For the text-containing cell, return its midpoint in (x, y) coordinate format. 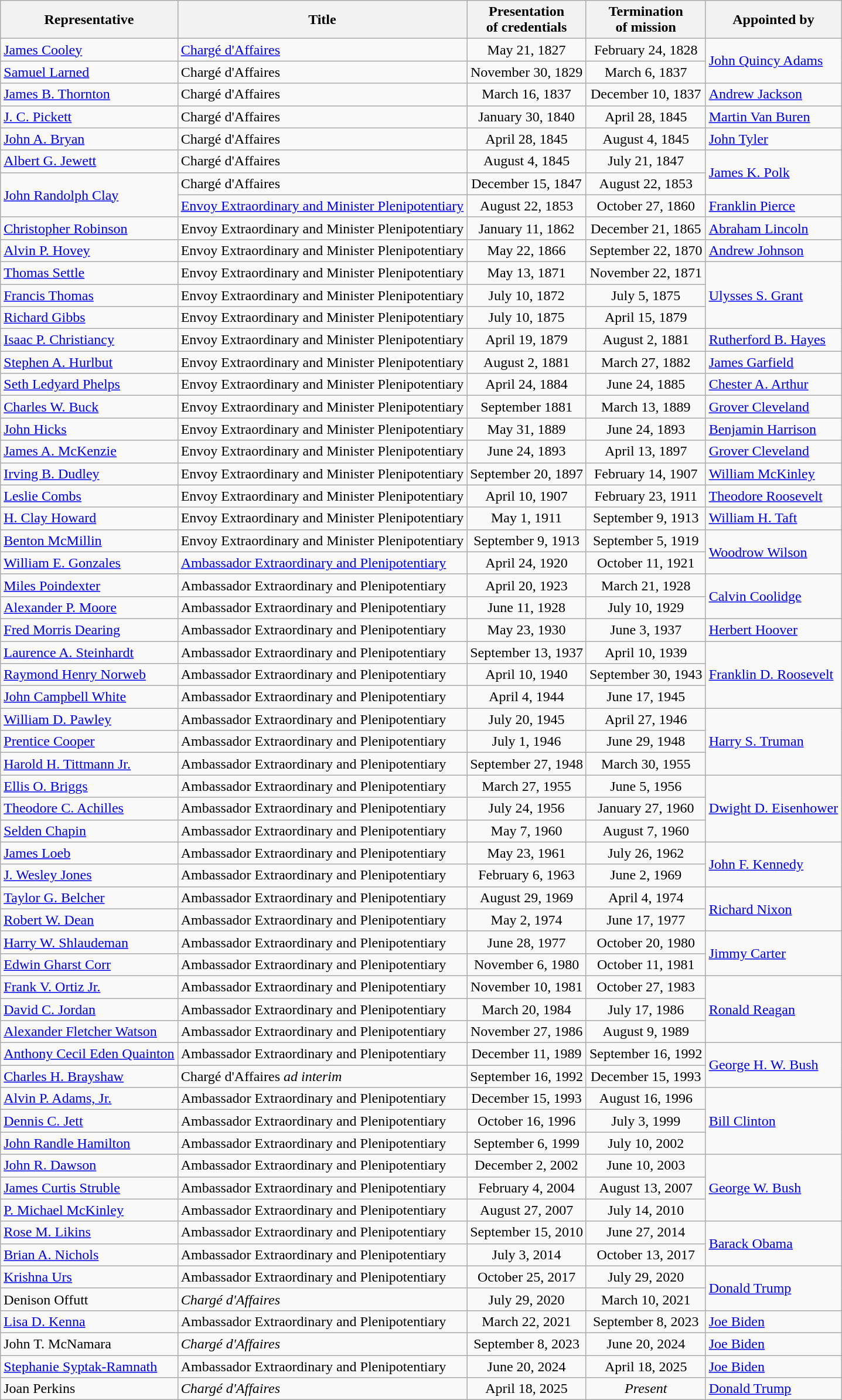
April 4, 1974 (646, 898)
October 13, 2017 (646, 1255)
February 23, 1911 (646, 496)
George H. W. Bush (773, 1065)
August 13, 2007 (646, 1188)
October 27, 1860 (646, 206)
Theodore Roosevelt (773, 496)
September 27, 1948 (527, 764)
David C. Jordan (89, 1009)
June 5, 1956 (646, 786)
George W. Bush (773, 1188)
John Randle Hamilton (89, 1143)
February 6, 1963 (527, 875)
Jimmy Carter (773, 953)
June 29, 1948 (646, 742)
December 10, 1837 (646, 94)
Barack Obama (773, 1243)
August 29, 1969 (527, 898)
July 10, 1875 (527, 318)
March 10, 2021 (646, 1299)
February 14, 1907 (646, 474)
November 27, 1986 (527, 1032)
Frank V. Ortiz Jr. (89, 987)
June 17, 1977 (646, 920)
Taylor G. Belcher (89, 898)
Prentice Cooper (89, 742)
Isaac P. Christiancy (89, 340)
Terminationof mission (646, 20)
Fred Morris Dearing (89, 630)
Alvin P. Hovey (89, 250)
June 11, 1928 (527, 607)
Anthony Cecil Eden Quainton (89, 1054)
John Campbell White (89, 697)
April 15, 1879 (646, 318)
Joan Perkins (89, 1389)
John Quincy Adams (773, 61)
Franklin Pierce (773, 206)
April 10, 1939 (646, 653)
December 15, 1847 (527, 184)
Richard Nixon (773, 909)
July 14, 2010 (646, 1210)
July 5, 1875 (646, 295)
March 22, 2021 (527, 1321)
Representative (89, 20)
Woodrow Wilson (773, 552)
April 24, 1920 (527, 563)
February 4, 2004 (527, 1188)
Calvin Coolidge (773, 596)
Raymond Henry Norweb (89, 675)
April 27, 1946 (646, 719)
April 10, 1940 (527, 675)
William D. Pawley (89, 719)
April 24, 1884 (527, 385)
Rutherford B. Hayes (773, 340)
July 3, 2014 (527, 1255)
July 10, 1929 (646, 607)
September 5, 1919 (646, 541)
October 20, 1980 (646, 942)
May 13, 1871 (527, 273)
May 31, 1889 (527, 429)
J. Wesley Jones (89, 875)
Martin Van Buren (773, 117)
March 13, 1889 (646, 407)
September 30, 1943 (646, 675)
October 11, 1921 (646, 563)
Stephen A. Hurlbut (89, 362)
Denison Offutt (89, 1299)
September 6, 1999 (527, 1143)
April 10, 1907 (527, 496)
December 11, 1989 (527, 1054)
Stephanie Syptak-Ramnath (89, 1367)
December 21, 1865 (646, 228)
February 24, 1828 (646, 50)
Alexander P. Moore (89, 607)
John Hicks (89, 429)
Charles H. Brayshaw (89, 1076)
Bill Clinton (773, 1121)
September 20, 1897 (527, 474)
July 10, 2002 (646, 1143)
James Curtis Struble (89, 1188)
June 24, 1885 (646, 385)
Andrew Jackson (773, 94)
July 17, 1986 (646, 1009)
July 1, 1946 (527, 742)
James Loeb (89, 853)
June 17, 1945 (646, 697)
Edwin Gharst Corr (89, 964)
Harry S. Truman (773, 742)
Ellis O. Briggs (89, 786)
January 11, 1862 (527, 228)
March 6, 1837 (646, 72)
May 1, 1911 (527, 518)
July 21, 1847 (646, 161)
Francis Thomas (89, 295)
Charles W. Buck (89, 407)
March 20, 1984 (527, 1009)
December 2, 2002 (527, 1165)
Benton McMillin (89, 541)
March 30, 1955 (646, 764)
James B. Thornton (89, 94)
Christopher Robinson (89, 228)
Alexander Fletcher Watson (89, 1032)
June 3, 1937 (646, 630)
Benjamin Harrison (773, 429)
Theodore C. Achilles (89, 808)
Presentationof credentials (527, 20)
William E. Gonzales (89, 563)
October 16, 1996 (527, 1121)
March 21, 1928 (646, 585)
Appointed by (773, 20)
January 30, 1840 (527, 117)
John A. Bryan (89, 139)
Samuel Larned (89, 72)
Laurence A. Steinhardt (89, 653)
Brian A. Nichols (89, 1255)
November 6, 1980 (527, 964)
P. Michael McKinley (89, 1210)
Irving B. Dudley (89, 474)
June 2, 1969 (646, 875)
August 9, 1989 (646, 1032)
Seth Ledyard Phelps (89, 385)
October 11, 1981 (646, 964)
Ulysses S. Grant (773, 295)
September 1881 (527, 407)
November 22, 1871 (646, 273)
Ronald Reagan (773, 1009)
James Cooley (89, 50)
Title (322, 20)
James Garfield (773, 362)
April 19, 1879 (527, 340)
H. Clay Howard (89, 518)
August 27, 2007 (527, 1210)
William McKinley (773, 474)
April 20, 1923 (527, 585)
August 7, 1960 (646, 831)
Andrew Johnson (773, 250)
July 3, 1999 (646, 1121)
Thomas Settle (89, 273)
November 30, 1829 (527, 72)
John F. Kennedy (773, 864)
John Randolph Clay (89, 195)
Alvin P. Adams, Jr. (89, 1099)
September 15, 2010 (527, 1232)
Lisa D. Kenna (89, 1321)
Krishna Urs (89, 1277)
June 28, 1977 (527, 942)
January 27, 1960 (646, 808)
October 27, 1983 (646, 987)
Chester A. Arthur (773, 385)
September 13, 1937 (527, 653)
June 27, 2014 (646, 1232)
Franklin D. Roosevelt (773, 675)
Chargé d'Affaires ad interim (322, 1076)
James A. McKenzie (89, 451)
May 21, 1827 (527, 50)
Abraham Lincoln (773, 228)
May 22, 1866 (527, 250)
Selden Chapin (89, 831)
May 23, 1930 (527, 630)
William H. Taft (773, 518)
Dwight D. Eisenhower (773, 808)
Albert G. Jewett (89, 161)
Herbert Hoover (773, 630)
Miles Poindexter (89, 585)
John T. McNamara (89, 1344)
August 16, 1996 (646, 1099)
Harold H. Tittmann Jr. (89, 764)
J. C. Pickett (89, 117)
October 25, 2017 (527, 1277)
James K. Polk (773, 172)
John R. Dawson (89, 1165)
May 7, 1960 (527, 831)
Harry W. Shlaudeman (89, 942)
September 22, 1870 (646, 250)
April 4, 1944 (527, 697)
Richard Gibbs (89, 318)
March 16, 1837 (527, 94)
March 27, 1882 (646, 362)
Rose M. Likins (89, 1232)
John Tyler (773, 139)
March 27, 1955 (527, 786)
Present (646, 1389)
November 10, 1981 (527, 987)
July 24, 1956 (527, 808)
July 10, 1872 (527, 295)
April 13, 1897 (646, 451)
Leslie Combs (89, 496)
May 2, 1974 (527, 920)
June 10, 2003 (646, 1165)
July 20, 1945 (527, 719)
May 23, 1961 (527, 853)
July 26, 1962 (646, 853)
Robert W. Dean (89, 920)
Dennis C. Jett (89, 1121)
